Return [x, y] of the center of cell containing provided text 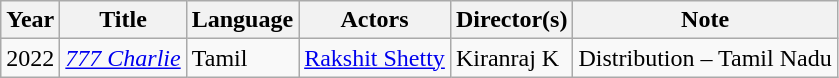
Actors [375, 20]
Year [30, 20]
Title [123, 20]
Note [705, 20]
Rakshit Shetty [375, 58]
Tamil [242, 58]
Language [242, 20]
2022 [30, 58]
Director(s) [512, 20]
777 Charlie [123, 58]
Kiranraj K [512, 58]
Distribution – Tamil Nadu [705, 58]
